Output the (x, y) coordinate of the center of the cell containing the given text.  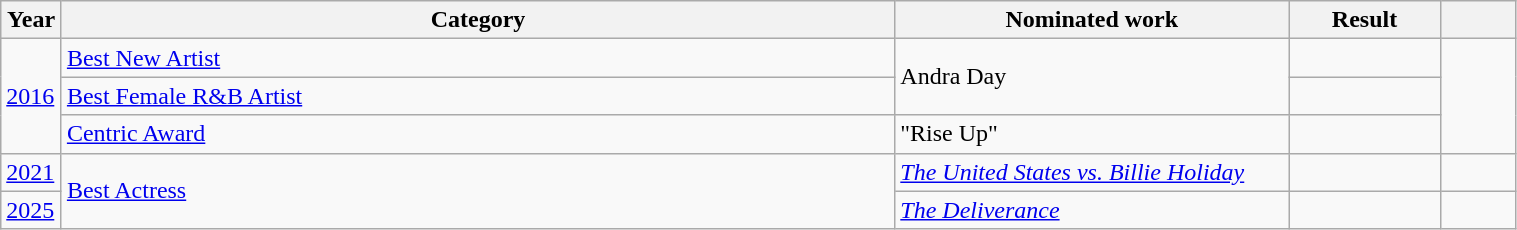
Centric Award (478, 134)
2021 (32, 172)
Best Female R&B Artist (478, 96)
Category (478, 20)
Nominated work (1092, 20)
"Rise Up" (1092, 134)
Result (1365, 20)
Best New Artist (478, 58)
2025 (32, 210)
Best Actress (478, 191)
Andra Day (1092, 77)
2016 (32, 96)
The United States vs. Billie Holiday (1092, 172)
Year (32, 20)
The Deliverance (1092, 210)
